Scan for the cell matching the given text and deliver its (x, y) coordinate at center. 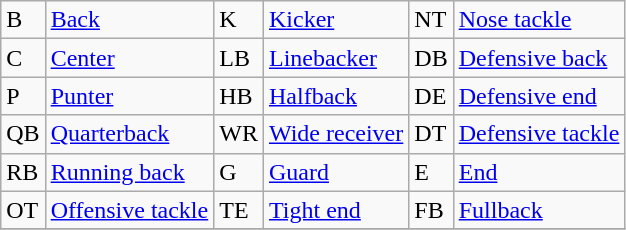
Running back (130, 172)
LB (239, 58)
C (23, 58)
FB (431, 210)
Linebacker (336, 58)
E (431, 172)
Fullback (539, 210)
WR (239, 134)
Punter (130, 96)
DT (431, 134)
OT (23, 210)
Center (130, 58)
Tight end (336, 210)
DE (431, 96)
B (23, 20)
HB (239, 96)
K (239, 20)
RB (23, 172)
NT (431, 20)
Guard (336, 172)
Quarterback (130, 134)
QB (23, 134)
Kicker (336, 20)
P (23, 96)
G (239, 172)
Defensive end (539, 96)
End (539, 172)
Wide receiver (336, 134)
Halfback (336, 96)
Defensive tackle (539, 134)
DB (431, 58)
TE (239, 210)
Offensive tackle (130, 210)
Defensive back (539, 58)
Nose tackle (539, 20)
Back (130, 20)
